Find where the given text appears and provide that cell's center as [X, Y] coordinate. 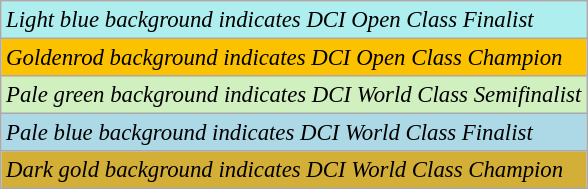
Pale green background indicates DCI World Class Semifinalist [294, 95]
Light blue background indicates DCI Open Class Finalist [294, 20]
Dark gold background indicates DCI World Class Champion [294, 170]
Pale blue background indicates DCI World Class Finalist [294, 133]
Goldenrod background indicates DCI Open Class Champion [294, 58]
